Identify which cell holds the provided text, then report its [x, y] central coordinate. 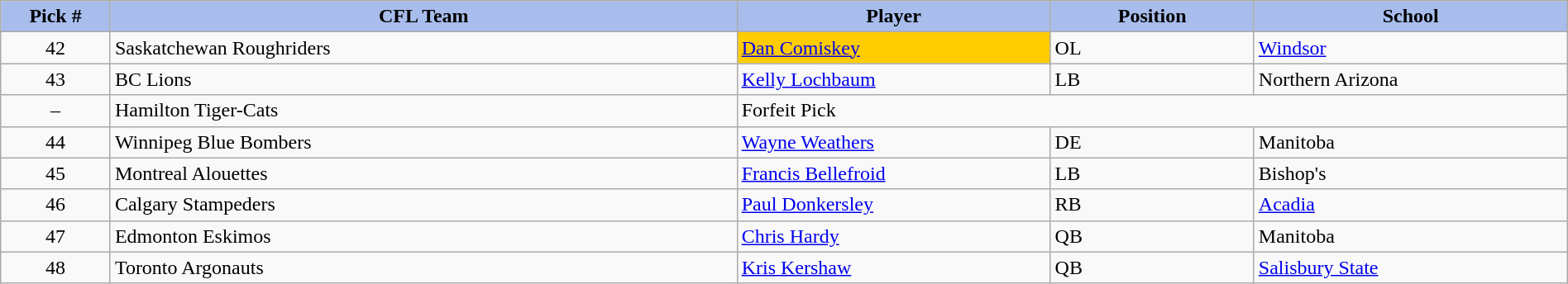
Kris Kershaw [893, 267]
Windsor [1411, 48]
Winnipeg Blue Bombers [423, 142]
42 [56, 48]
Dan Comiskey [893, 48]
44 [56, 142]
47 [56, 236]
Position [1152, 17]
Acadia [1411, 205]
Kelly Lochbaum [893, 79]
48 [56, 267]
46 [56, 205]
Hamilton Tiger-Cats [423, 111]
School [1411, 17]
Northern Arizona [1411, 79]
Saskatchewan Roughriders [423, 48]
Calgary Stampeders [423, 205]
Pick # [56, 17]
Toronto Argonauts [423, 267]
Wayne Weathers [893, 142]
Paul Donkersley [893, 205]
43 [56, 79]
Player [893, 17]
Salisbury State [1411, 267]
OL [1152, 48]
Francis Bellefroid [893, 173]
RB [1152, 205]
CFL Team [423, 17]
– [56, 111]
Edmonton Eskimos [423, 236]
Bishop's [1411, 173]
45 [56, 173]
BC Lions [423, 79]
DE [1152, 142]
Forfeit Pick [1152, 111]
Montreal Alouettes [423, 173]
Chris Hardy [893, 236]
